Capture the cell that displays the provided text and extract its [x, y] central coordinate. 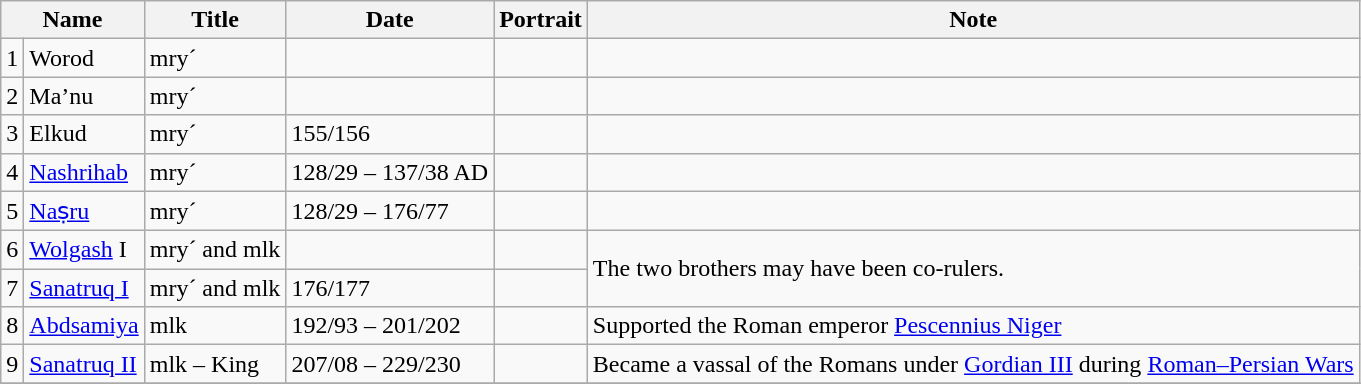
7 [12, 288]
mlk [215, 326]
9 [12, 364]
176/177 [390, 288]
Nashrihab [84, 172]
207/08 – 229/230 [390, 364]
6 [12, 250]
8 [12, 326]
Wolgash I [84, 250]
5 [12, 211]
Worod [84, 58]
Sanatruq I [84, 288]
Portrait [541, 20]
192/93 – 201/202 [390, 326]
1 [12, 58]
128/29 – 176/77 [390, 211]
4 [12, 172]
Ma’nu [84, 96]
Abdsamiya [84, 326]
128/29 – 137/38 AD [390, 172]
Elkud [84, 134]
Date [390, 20]
The two brothers may have been co-rulers. [973, 269]
Name [72, 20]
Supported the Roman emperor Pescennius Niger [973, 326]
Note [973, 20]
Title [215, 20]
Sanatruq II [84, 364]
mlk – King [215, 364]
Naṣru [84, 211]
2 [12, 96]
155/156 [390, 134]
Became a vassal of the Romans under Gordian III during Roman–Persian Wars [973, 364]
3 [12, 134]
